Determine the (X, Y) coordinate at the center of the cell enclosing the given text.  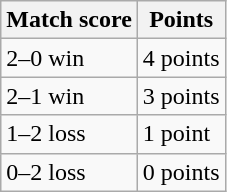
4 points (181, 58)
2–1 win (70, 96)
Points (181, 20)
Match score (70, 20)
0 points (181, 172)
0–2 loss (70, 172)
3 points (181, 96)
2–0 win (70, 58)
1 point (181, 134)
1–2 loss (70, 134)
